For the text-containing cell, return its midpoint in [X, Y] coordinate format. 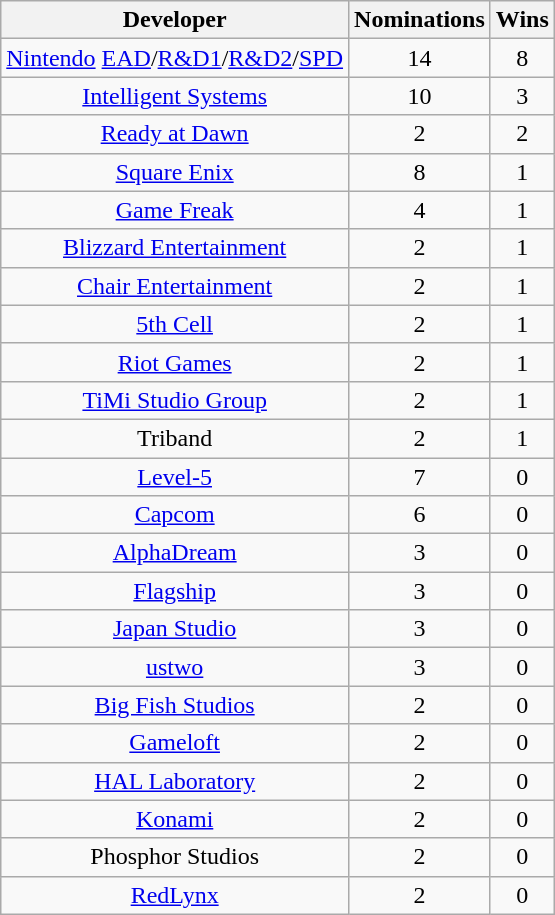
Riot Games [175, 362]
AlphaDream [175, 553]
Blizzard Entertainment [175, 248]
Triband [175, 438]
Phosphor Studios [175, 857]
Wins [522, 20]
Game Freak [175, 210]
7 [420, 477]
Chair Entertainment [175, 286]
Big Fish Studios [175, 705]
RedLynx [175, 895]
Konami [175, 819]
Flagship [175, 591]
10 [420, 96]
Developer [175, 20]
5th Cell [175, 324]
Gameloft [175, 743]
4 [420, 210]
Nintendo EAD/R&D1/R&D2/SPD [175, 58]
Japan Studio [175, 629]
HAL Laboratory [175, 781]
14 [420, 58]
Level-5 [175, 477]
Ready at Dawn [175, 134]
Capcom [175, 515]
6 [420, 515]
Square Enix [175, 172]
TiMi Studio Group [175, 400]
Intelligent Systems [175, 96]
ustwo [175, 667]
Nominations [420, 20]
